From the cell containing the given text, extract its center point as [X, Y] coordinate. 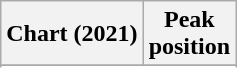
Chart (2021) [72, 34]
Peakposition [189, 34]
